Locate the cell with the specified text and output its [x, y] center coordinate. 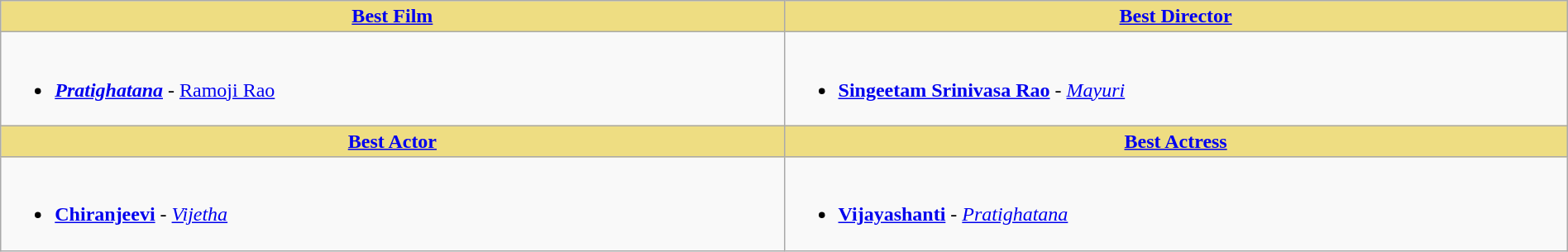
Best Director [1176, 17]
Chiranjeevi - Vijetha [392, 203]
Pratighatana - Ramoji Rao [392, 79]
Best Actress [1176, 141]
Singeetam Srinivasa Rao - Mayuri [1176, 79]
Best Actor [392, 141]
Vijayashanti - Pratighatana [1176, 203]
Best Film [392, 17]
